Detect which cell encompasses the target text, then output its [x, y] center coordinate. 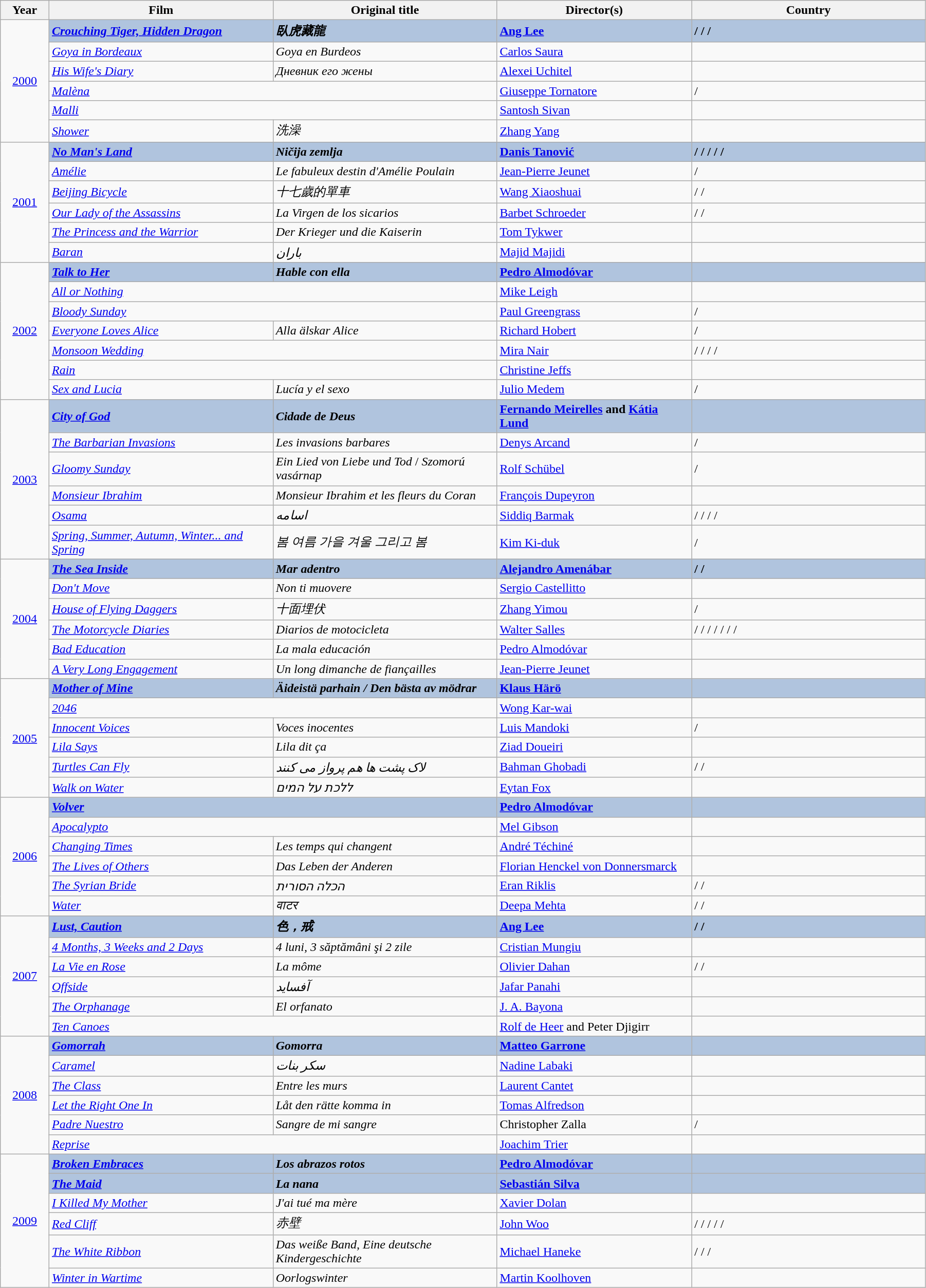
Bloody Sunday [272, 311]
Malèna [272, 91]
Caramel [161, 1066]
Ten Canoes [272, 1026]
2009 [25, 1221]
The Lives of Others [161, 866]
4 Months, 3 Weeks and 2 Days [161, 947]
Le fabuleux destin d'Amélie Poulain [385, 171]
Christopher Zalla [594, 1125]
Mar adentro [385, 569]
Mel Gibson [594, 827]
Film [161, 10]
Gloomy Sunday [161, 469]
Sex and Lucia [161, 389]
La nana [385, 1183]
2003 [25, 479]
Let the Right One In [161, 1105]
Florian Henckel von Donnersmarck [594, 866]
洗澡 [385, 132]
The Maid [161, 1183]
Paul Greengrass [594, 311]
Barbet Schroeder [594, 213]
臥虎藏龍 [385, 31]
Amélie [161, 171]
Goya in Bordeaux [161, 51]
2004 [25, 619]
The Sea Inside [161, 569]
The Princess and the Warrior [161, 232]
House of Flying Daggers [161, 609]
Sangre de mi sangre [385, 1125]
Broken Embraces [161, 1164]
Un long dimanche de fiançailles [385, 669]
Der Krieger und die Kaiserin [385, 232]
Les invasions barbares [385, 442]
Rolf de Heer and Peter Djigirr [594, 1026]
Wang Xiaoshuai [594, 192]
Äideistä parhain / Den bästa av mödrar [385, 688]
Carlos Saura [594, 51]
Entre les murs [385, 1086]
Martin Koolhoven [594, 1278]
سكر بنات [385, 1066]
The Motorcycle Diaries [161, 630]
Rolf Schübel [594, 469]
Director(s) [594, 10]
Everyone Loves Alice [161, 331]
John Woo [594, 1224]
Majid Majidi [594, 252]
Zhang Yang [594, 132]
Rain [272, 370]
Tom Tykwer [594, 232]
Laurent Cantet [594, 1086]
Alejandro Amenábar [594, 569]
Santosh Sivan [594, 110]
Los abrazos rotos [385, 1164]
Apocalypto [272, 827]
Denys Arcand [594, 442]
Les temps qui changent [385, 846]
Cidade de Deus [385, 416]
Joachim Trier [594, 1144]
Mother of Mine [161, 688]
Osama [161, 515]
Olivier Dahan [594, 967]
Water [161, 906]
Siddiq Barmak [594, 515]
Sebastián Silva [594, 1183]
הכלה הסורית [385, 886]
Alla älskar Alice [385, 331]
Diarios de motocicleta [385, 630]
No Man's Land [161, 152]
La Vie en Rose [161, 967]
Beijing Bicycle [161, 192]
City of God [161, 416]
A Very Long Engagement [161, 669]
Kim Ki-duk [594, 543]
/ / / / / / / [809, 630]
Låt den rätte komma in [385, 1105]
Original title [385, 10]
Michael Haneke [594, 1252]
十七歲的單車 [385, 192]
Alexei Uchitel [594, 71]
Sergio Castellitto [594, 588]
آفساید [385, 987]
2005 [25, 738]
Hable con ella [385, 272]
اسامه [385, 515]
Baran [161, 252]
4 luni, 3 săptămâni şi 2 zile [385, 947]
Lila dit ça [385, 747]
Monsieur Ibrahim et les fleurs du Coran [385, 495]
2008 [25, 1095]
Klaus Härö [594, 688]
باران [385, 252]
Winter in Wartime [161, 1278]
Дневник его жены [385, 71]
Zhang Yimou [594, 609]
La môme [385, 967]
André Téchiné [594, 846]
لاک پشت ها هم پرواز می کنند [385, 767]
十面埋伏 [385, 609]
2046 [272, 708]
Ničija zemlja [385, 152]
Xavier Dolan [594, 1203]
Das weiße Band, Eine deutsche Kindergeschichte [385, 1252]
The Class [161, 1086]
वाटर [385, 906]
2002 [25, 331]
Wong Kar-wai [594, 708]
Jafar Panahi [594, 987]
Bad Education [161, 649]
His Wife's Diary [161, 71]
J. A. Bayona [594, 1006]
Christine Jeffs [594, 370]
Padre Nuestro [161, 1125]
I Killed My Mother [161, 1203]
La Virgen de los sicarios [385, 213]
Country [809, 10]
Crouching Tiger, Hidden Dragon [161, 31]
Julio Medem [594, 389]
Deepa Mehta [594, 906]
J'ai tué ma mère [385, 1203]
ללכת על המים [385, 788]
Turtles Can Fly [161, 767]
Goya en Burdeos [385, 51]
Our Lady of the Assassins [161, 213]
Monsieur Ibrahim [161, 495]
Eytan Fox [594, 788]
The White Ribbon [161, 1252]
2000 [25, 81]
Mike Leigh [594, 292]
Voces inocentes [385, 727]
El orfanato [385, 1006]
봄 여름 가을 겨울 그리고 봄 [385, 543]
Nadine Labaki [594, 1066]
Non ti muovere [385, 588]
Talk to Her [161, 272]
Gomorra [385, 1046]
Shower [161, 132]
2001 [25, 202]
Reprise [272, 1144]
Mira Nair [594, 350]
2006 [25, 856]
François Dupeyron [594, 495]
Year [25, 10]
Eran Riklis [594, 886]
Danis Tanović [594, 152]
Lila Says [161, 747]
Gomorrah [161, 1046]
Fernando Meirelles and Kátia Lund [594, 416]
The Orphanage [161, 1006]
Ein Lied von Liebe und Tod / Szomorú vasárnap [385, 469]
Don't Move [161, 588]
Changing Times [161, 846]
Walter Salles [594, 630]
Offside [161, 987]
Walk on Water [161, 788]
赤壁 [385, 1224]
Innocent Voices [161, 727]
Matteo Garrone [594, 1046]
Spring, Summer, Autumn, Winter... and Spring [161, 543]
2007 [25, 976]
Lucía y el sexo [385, 389]
Volver [272, 807]
Bahman Ghobadi [594, 767]
Cristian Mungiu [594, 947]
Oorlogswinter [385, 1278]
Ziad Doueiri [594, 747]
The Barbarian Invasions [161, 442]
Richard Hobert [594, 331]
Lust, Caution [161, 927]
Monsoon Wedding [272, 350]
La mala educación [385, 649]
The Syrian Bride [161, 886]
Luis Mandoki [594, 727]
All or Nothing [272, 292]
Giuseppe Tornatore [594, 91]
色，戒 [385, 927]
Das Leben der Anderen [385, 866]
Malli [272, 110]
Tomas Alfredson [594, 1105]
Red Cliff [161, 1224]
